Provide the (X, Y) coordinate of the cell's center where the given text is located.  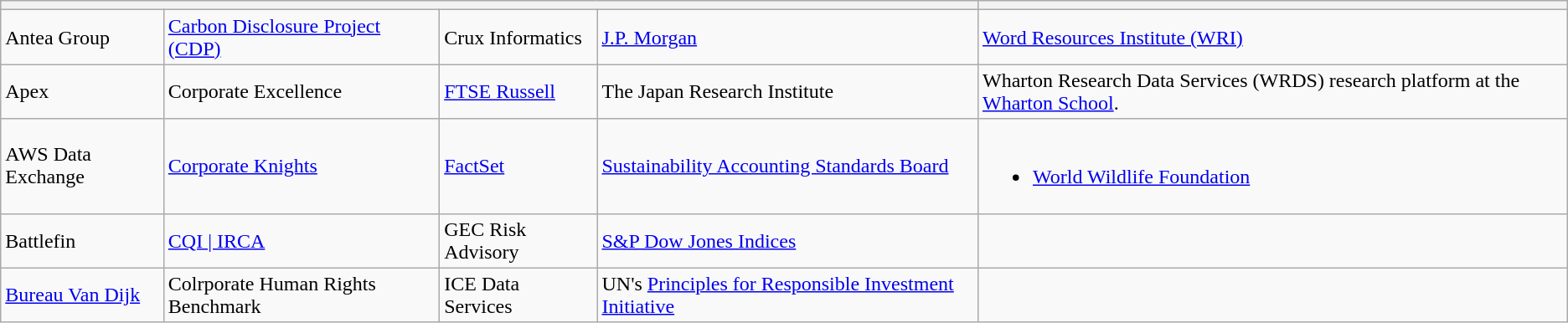
The Japan Research Institute (787, 92)
Antea Group (82, 37)
Bureau Van Dijk (82, 295)
Corporate Knights (302, 166)
FTSE Russell (518, 92)
Carbon Disclosure Project (CDP) (302, 37)
UN's Principles for Responsible Investment Initiative (787, 295)
Crux Informatics (518, 37)
Battlefin (82, 241)
GEC Risk Advisory (518, 241)
Sustainability Accounting Standards Board (787, 166)
AWS Data Exchange (82, 166)
Wharton Research Data Services (WRDS) research platform at the Wharton School. (1272, 92)
Word Resources Institute (WRI) (1272, 37)
Colrporate Human Rights Benchmark (302, 295)
S&P Dow Jones Indices (787, 241)
Corporate Excellence (302, 92)
FactSet (518, 166)
Apex (82, 92)
CQI | IRCA (302, 241)
World Wildlife Foundation (1272, 166)
ICE Data Services (518, 295)
J.P. Morgan (787, 37)
